For the text-containing cell, return its midpoint in (X, Y) coordinate format. 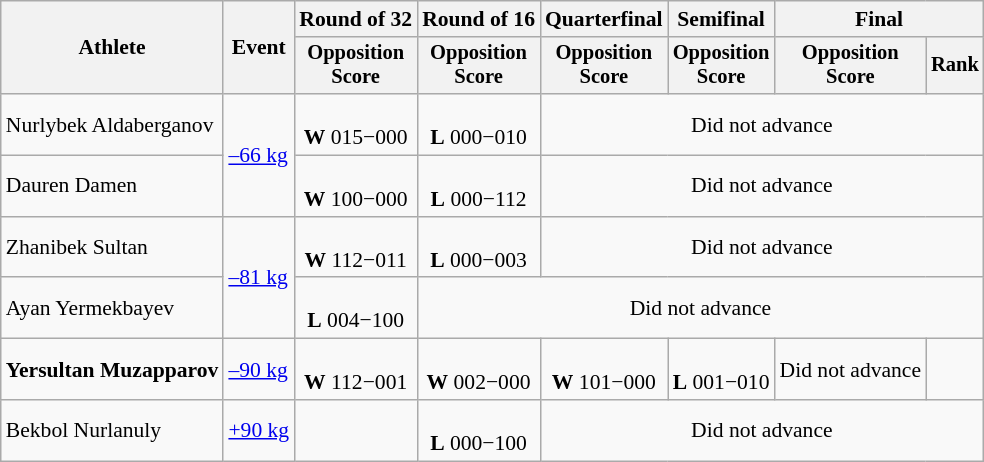
W 112−001 (356, 370)
Zhanibek Sultan (112, 248)
Round of 16 (478, 19)
Round of 32 (356, 19)
W 100−000 (356, 186)
W 015−000 (356, 124)
L 004−100 (356, 308)
Yersultan Muzapparov (112, 370)
Dauren Damen (112, 186)
L 001−010 (722, 370)
Final (880, 19)
Nurlybek Aldaberganov (112, 124)
L 000−100 (478, 430)
L 000−112 (478, 186)
Semifinal (722, 19)
Athlete (112, 48)
Rank (955, 66)
L 000−010 (478, 124)
Event (258, 48)
L 000−003 (478, 248)
Quarterfinal (604, 19)
+90 kg (258, 430)
Ayan Yermekbayev (112, 308)
W 112−011 (356, 248)
Bekbol Nurlanuly (112, 430)
–81 kg (258, 278)
W 002−000 (478, 370)
–90 kg (258, 370)
–66 kg (258, 155)
W 101−000 (604, 370)
